Scan for the cell matching the given text and deliver its (x, y) coordinate at center. 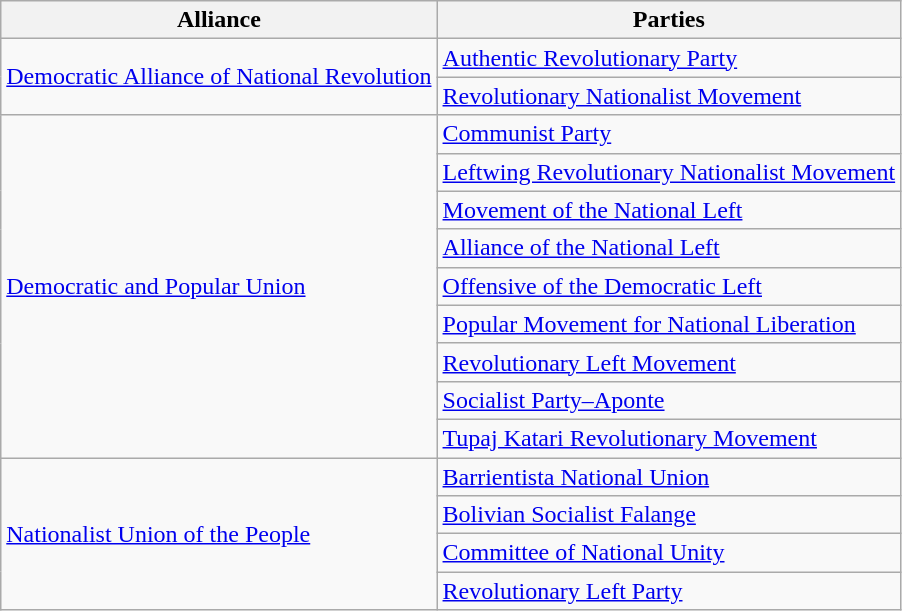
Leftwing Revolutionary Nationalist Movement (669, 172)
Barrientista National Union (669, 477)
Authentic Revolutionary Party (669, 58)
Movement of the National Left (669, 210)
Offensive of the Democratic Left (669, 286)
Democratic Alliance of National Revolution (219, 77)
Communist Party (669, 134)
Bolivian Socialist Falange (669, 515)
Alliance (219, 20)
Revolutionary Left Party (669, 591)
Socialist Party–Aponte (669, 400)
Parties (669, 20)
Democratic and Popular Union (219, 286)
Committee of National Unity (669, 553)
Revolutionary Nationalist Movement (669, 96)
Tupaj Katari Revolutionary Movement (669, 438)
Alliance of the National Left (669, 248)
Popular Movement for National Liberation (669, 324)
Revolutionary Left Movement (669, 362)
Nationalist Union of the People (219, 534)
